Locate the cell with the specified text and output its (X, Y) center coordinate. 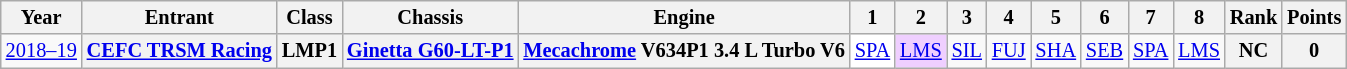
2018–19 (42, 51)
Mecachrome V634P1 3.4 L Turbo V6 (684, 51)
8 (1199, 17)
FUJ (1009, 51)
NC (1254, 51)
1 (872, 17)
6 (1104, 17)
Year (42, 17)
LMP1 (310, 51)
SIL (967, 51)
SHA (1056, 51)
Engine (684, 17)
5 (1056, 17)
Class (310, 17)
0 (1314, 51)
CEFC TRSM Racing (180, 51)
Chassis (430, 17)
Points (1314, 17)
3 (967, 17)
2 (921, 17)
Entrant (180, 17)
Ginetta G60-LT-P1 (430, 51)
4 (1009, 17)
7 (1150, 17)
SEB (1104, 51)
Rank (1254, 17)
